Pinpoint the cell where the given text exists, returning its (x, y) midpoint coordinate. 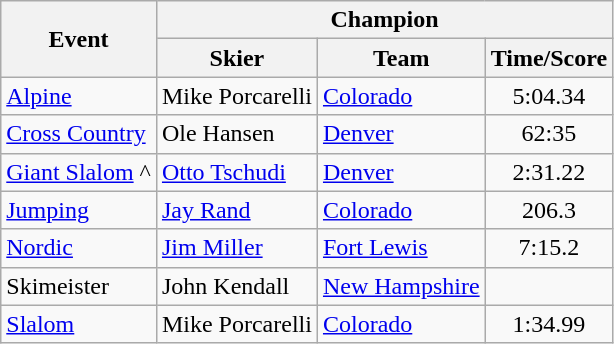
7:15.2 (549, 248)
Alpine (79, 96)
Event (79, 39)
62:35 (549, 134)
Champion (384, 20)
2:31.22 (549, 172)
5:04.34 (549, 96)
Jumping (79, 210)
Giant Slalom ^ (79, 172)
John Kendall (236, 286)
Skier (236, 58)
Fort Lewis (401, 248)
Slalom (79, 324)
Otto Tschudi (236, 172)
Team (401, 58)
Jay Rand (236, 210)
Ole Hansen (236, 134)
Time/Score (549, 58)
Cross Country (79, 134)
Skimeister (79, 286)
Nordic (79, 248)
New Hampshire (401, 286)
206.3 (549, 210)
Jim Miller (236, 248)
1:34.99 (549, 324)
